Output the (x, y) coordinate of the center of the cell containing the given text.  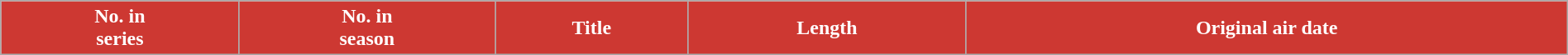
Title (592, 28)
Length (827, 28)
Original air date (1267, 28)
No. inseries (120, 28)
No. inseason (367, 28)
